Identify which cell holds the provided text, then report its (X, Y) central coordinate. 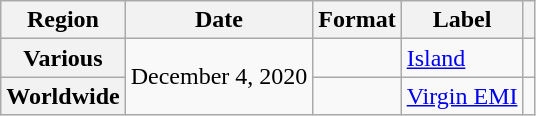
Virgin EMI (462, 96)
December 4, 2020 (219, 77)
Format (357, 20)
Label (462, 20)
Date (219, 20)
Worldwide (63, 96)
Various (63, 58)
Region (63, 20)
Island (462, 58)
